Pinpoint the cell where the given text exists, returning its [x, y] midpoint coordinate. 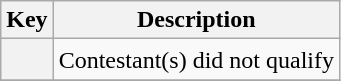
Key [27, 20]
Contestant(s) did not qualify [196, 60]
Description [196, 20]
